Find where the given text appears and provide that cell's center as [X, Y] coordinate. 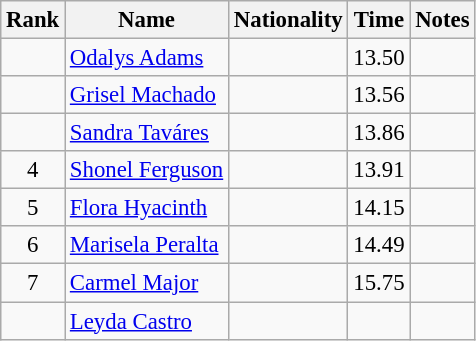
Name [147, 20]
13.91 [379, 170]
Leyda Castro [147, 321]
15.75 [379, 283]
Flora Hyacinth [147, 208]
13.86 [379, 133]
14.49 [379, 245]
Notes [442, 20]
Nationality [288, 20]
Time [379, 20]
Grisel Machado [147, 95]
7 [33, 283]
Rank [33, 20]
Shonel Ferguson [147, 170]
Odalys Adams [147, 58]
14.15 [379, 208]
Sandra Taváres [147, 133]
Carmel Major [147, 283]
13.56 [379, 95]
13.50 [379, 58]
Marisela Peralta [147, 245]
5 [33, 208]
4 [33, 170]
6 [33, 245]
